Scan for the cell matching the given text and deliver its [x, y] coordinate at center. 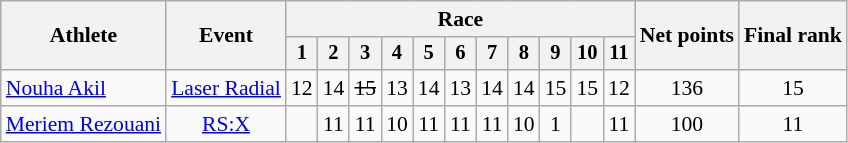
4 [397, 54]
136 [687, 88]
Race [460, 19]
2 [334, 54]
Final rank [793, 36]
Laser Radial [226, 88]
Athlete [84, 36]
5 [429, 54]
9 [556, 54]
3 [365, 54]
7 [492, 54]
6 [460, 54]
Event [226, 36]
100 [687, 124]
8 [524, 54]
RS:X [226, 124]
Meriem Rezouani [84, 124]
Nouha Akil [84, 88]
Net points [687, 36]
